Extract the [X, Y] coordinate from the center of the cell holding the provided text.  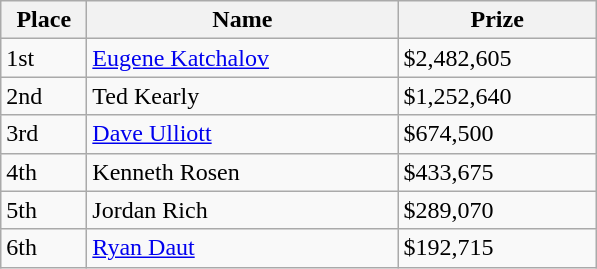
4th [44, 172]
1st [44, 58]
Dave Ulliott [242, 134]
Kenneth Rosen [242, 172]
5th [44, 210]
$674,500 [498, 134]
6th [44, 248]
$433,675 [498, 172]
Prize [498, 20]
Eugene Katchalov [242, 58]
$289,070 [498, 210]
Ryan Daut [242, 248]
Place [44, 20]
3rd [44, 134]
$192,715 [498, 248]
$1,252,640 [498, 96]
Jordan Rich [242, 210]
2nd [44, 96]
Ted Kearly [242, 96]
$2,482,605 [498, 58]
Name [242, 20]
